Pinpoint the cell where the given text exists, returning its (x, y) midpoint coordinate. 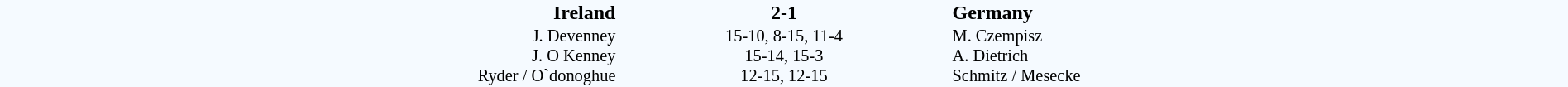
Germany (1260, 12)
M. CzempiszA. DietrichSchmitz / Mesecke (1260, 56)
Ireland (308, 12)
2-1 (784, 12)
J. DevenneyJ. O KenneyRyder / O`donoghue (308, 56)
15-10, 8-15, 11-415-14, 15-312-15, 12-15 (784, 56)
